Provide the [x, y] coordinate of the cell's center where the given text is located.  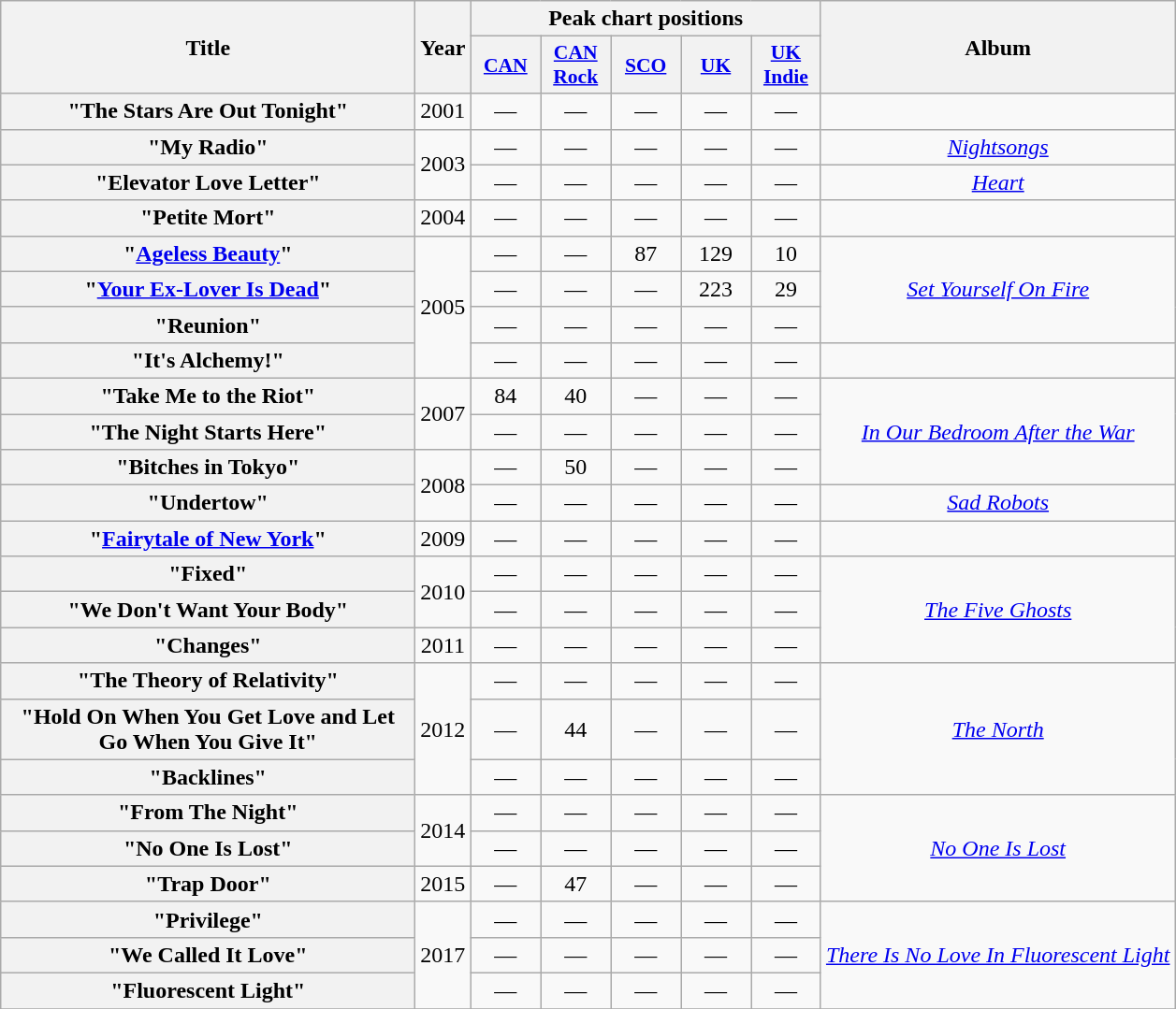
"Changes" [208, 645]
"Privilege" [208, 919]
The Five Ghosts [997, 610]
"Backlines" [208, 777]
"From The Night" [208, 813]
2017 [443, 955]
129 [717, 253]
"It's Alchemy!" [208, 360]
2007 [443, 413]
84 [505, 396]
The North [997, 729]
Nightsongs [997, 147]
Title [208, 47]
Heart [997, 182]
2014 [443, 830]
"Petite Mort" [208, 218]
2009 [443, 539]
223 [717, 289]
"Fluorescent Light" [208, 990]
50 [576, 468]
"Take Me to the Riot" [208, 396]
"Reunion" [208, 324]
"Fixed" [208, 574]
"Fairytale of New York" [208, 539]
"Ageless Beauty" [208, 253]
"We Called It Love" [208, 955]
10 [786, 253]
2004 [443, 218]
2005 [443, 307]
Album [997, 47]
2015 [443, 884]
"Your Ex-Lover Is Dead" [208, 289]
"We Don't Want Your Body" [208, 610]
87 [646, 253]
47 [576, 884]
UK [717, 65]
2003 [443, 165]
29 [786, 289]
"Undertow" [208, 503]
Peak chart positions [646, 19]
2012 [443, 729]
Sad Robots [997, 503]
There Is No Love In Fluorescent Light [997, 955]
Year [443, 47]
40 [576, 396]
44 [576, 729]
UKIndie [786, 65]
SCO [646, 65]
"My Radio" [208, 147]
2011 [443, 645]
CANRock [576, 65]
"Elevator Love Letter" [208, 182]
No One Is Lost [997, 848]
2001 [443, 111]
"The Theory of Relativity" [208, 681]
"No One Is Lost" [208, 848]
"The Stars Are Out Tonight" [208, 111]
In Our Bedroom After the War [997, 431]
"The Night Starts Here" [208, 431]
"Hold On When You Get Love and Let Go When You Give It" [208, 729]
"Trap Door" [208, 884]
2010 [443, 592]
Set Yourself On Fire [997, 289]
CAN [505, 65]
"Bitches in Tokyo" [208, 468]
2008 [443, 485]
